Capture the cell that displays the provided text and extract its (x, y) central coordinate. 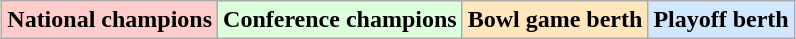
National champions (110, 20)
Playoff berth (721, 20)
Conference champions (340, 20)
Bowl game berth (555, 20)
